Detect which cell encompasses the target text, then output its (X, Y) center coordinate. 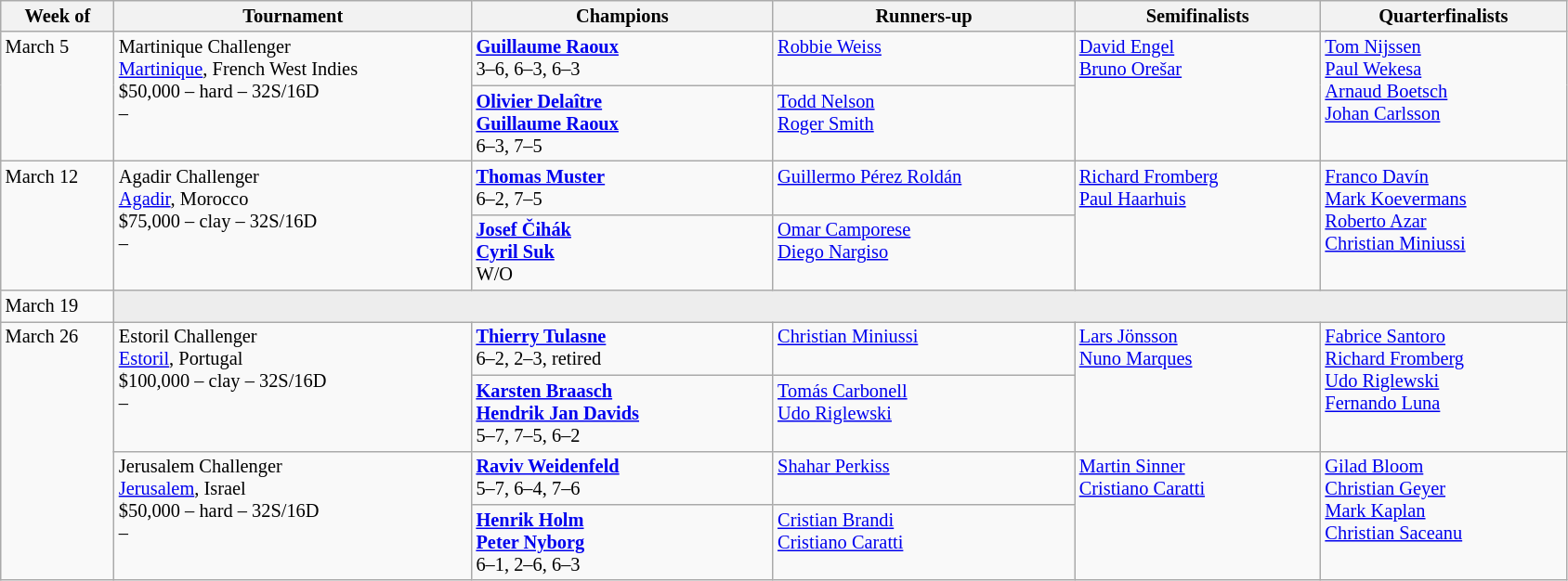
Robbie Weiss (923, 58)
Thierry Tulasne 6–2, 2–3, retired (622, 348)
Guillaume Raoux 3–6, 6–3, 6–3 (622, 58)
Shahar Perkiss (923, 478)
Runners-up (923, 16)
Champions (622, 16)
Christian Miniussi (923, 348)
Tomás Carbonell Udo Riglewski (923, 413)
Raviv Weidenfeld 5–7, 6–4, 7–6 (622, 478)
Week of (58, 16)
Quarterfinalists (1444, 16)
Agadir Challenger Agadir, Morocco$75,000 – clay – 32S/16D – (294, 225)
Cristian Brandi Cristiano Caratti (923, 542)
Lars Jönsson Nuno Marques (1198, 386)
Franco Davín Mark Koevermans Roberto Azar Christian Miniussi (1444, 225)
Tournament (294, 16)
Todd Nelson Roger Smith (923, 123)
Gilad Bloom Christian Geyer Mark Kaplan Christian Saceanu (1444, 516)
Thomas Muster 6–2, 7–5 (622, 187)
Tom Nijssen Paul Wekesa Arnaud Boetsch Johan Carlsson (1444, 97)
March 19 (58, 306)
Martin Sinner Cristiano Caratti (1198, 516)
Olivier Delaître Guillaume Raoux 6–3, 7–5 (622, 123)
Karsten Braasch Hendrik Jan Davids 5–7, 7–5, 6–2 (622, 413)
March 26 (58, 451)
March 5 (58, 97)
Fabrice Santoro Richard Fromberg Udo Riglewski Fernando Luna (1444, 386)
Guillermo Pérez Roldán (923, 187)
Semifinalists (1198, 16)
Josef Čihák Cyril Suk W/O (622, 252)
David Engel Bruno Orešar (1198, 97)
March 12 (58, 225)
Richard Fromberg Paul Haarhuis (1198, 225)
Jerusalem Challenger Jerusalem, Israel$50,000 – hard – 32S/16D – (294, 516)
Estoril Challenger Estoril, Portugal$100,000 – clay – 32S/16D – (294, 386)
Henrik Holm Peter Nyborg 6–1, 2–6, 6–3 (622, 542)
Martinique Challenger Martinique, French West Indies$50,000 – hard – 32S/16D – (294, 97)
Omar Camporese Diego Nargiso (923, 252)
